For the text-containing cell, return its midpoint in (X, Y) coordinate format. 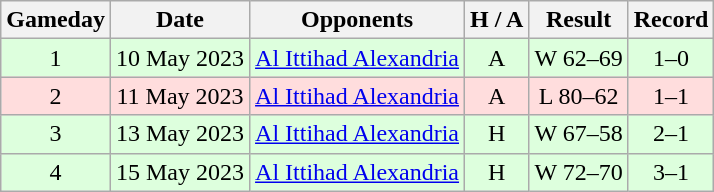
3–1 (671, 172)
W 62–69 (578, 58)
Date (180, 20)
2 (56, 96)
2–1 (671, 134)
Opponents (358, 20)
13 May 2023 (180, 134)
10 May 2023 (180, 58)
Record (671, 20)
Result (578, 20)
Gameday (56, 20)
15 May 2023 (180, 172)
1 (56, 58)
L 80–62 (578, 96)
11 May 2023 (180, 96)
4 (56, 172)
3 (56, 134)
1–1 (671, 96)
W 67–58 (578, 134)
H / A (497, 20)
W 72–70 (578, 172)
1–0 (671, 58)
